From the cell containing the given text, extract its center point as (X, Y) coordinate. 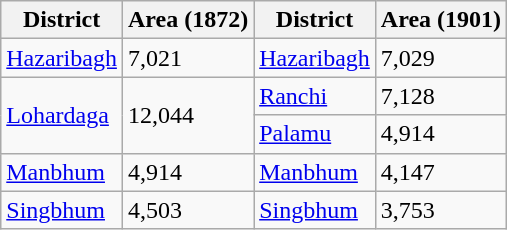
3,753 (440, 210)
Area (1901) (440, 20)
12,044 (188, 115)
7,029 (440, 58)
4,147 (440, 172)
7,128 (440, 96)
Palamu (315, 134)
4,503 (188, 210)
Area (1872) (188, 20)
Lohardaga (62, 115)
7,021 (188, 58)
Ranchi (315, 96)
